Find where the given text appears and provide that cell's center as (X, Y) coordinate. 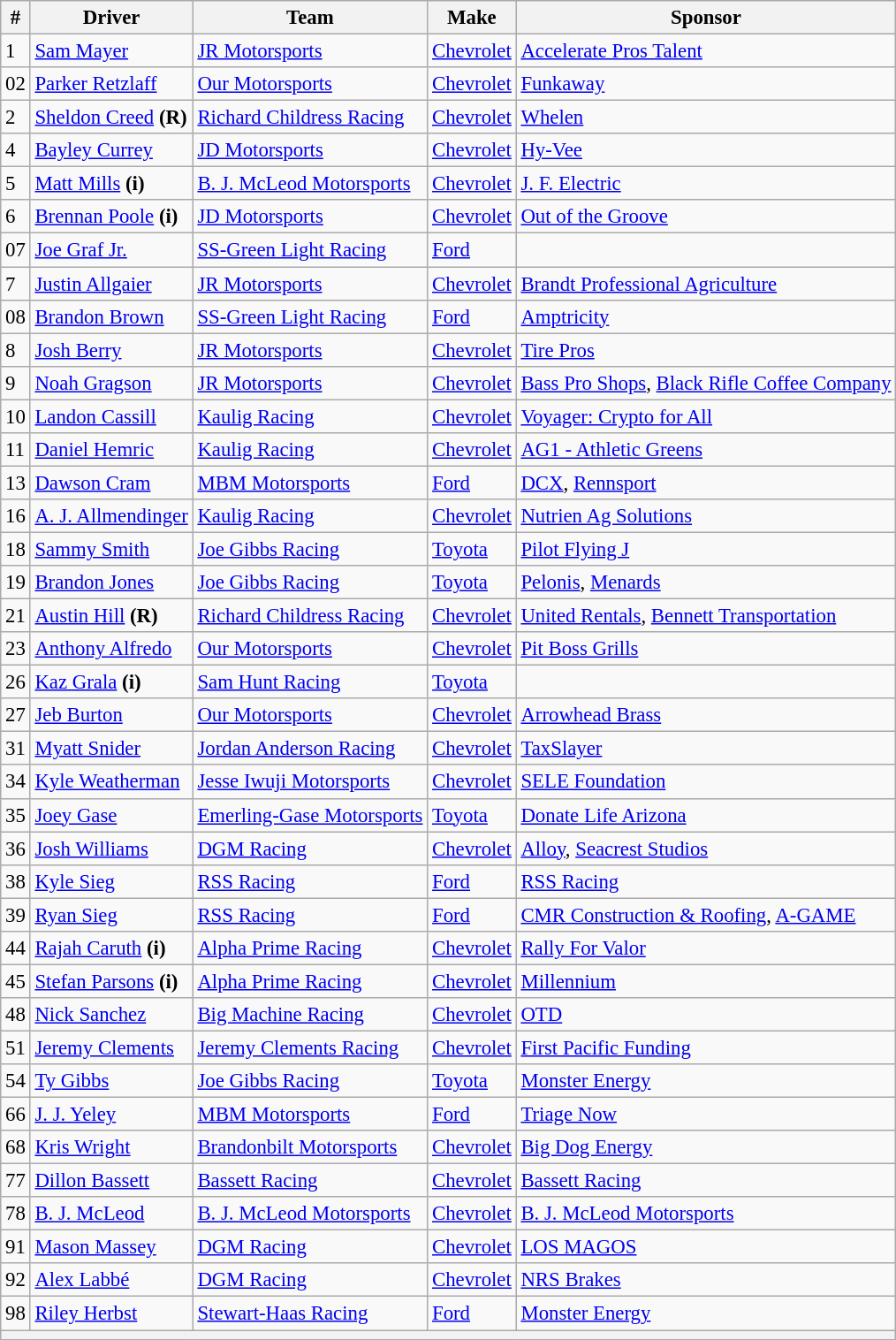
Make (472, 18)
Accelerate Pros Talent (706, 51)
Whelen (706, 118)
39 (16, 915)
7 (16, 284)
91 (16, 1247)
AG1 - Athletic Greens (706, 450)
13 (16, 483)
J. J. Yeley (111, 1115)
Brennan Poole (i) (111, 217)
Voyager: Crypto for All (706, 416)
35 (16, 815)
Landon Cassill (111, 416)
Emerling-Gase Motorsports (310, 815)
Jeremy Clements (111, 1047)
08 (16, 316)
19 (16, 582)
Jeremy Clements Racing (310, 1047)
Riley Herbst (111, 1313)
Brandon Jones (111, 582)
United Rentals, Bennett Transportation (706, 616)
Bass Pro Shops, Black Rifle Coffee Company (706, 383)
4 (16, 150)
Kyle Sieg (111, 881)
Funkaway (706, 84)
Dillon Bassett (111, 1181)
Kyle Weatherman (111, 782)
Tire Pros (706, 350)
78 (16, 1214)
J. F. Electric (706, 184)
5 (16, 184)
51 (16, 1047)
6 (16, 217)
21 (16, 616)
Nick Sanchez (111, 1015)
36 (16, 849)
Brandon Brown (111, 316)
Mason Massey (111, 1247)
Daniel Hemric (111, 450)
Triage Now (706, 1115)
Justin Allgaier (111, 284)
Driver (111, 18)
Austin Hill (R) (111, 616)
Kris Wright (111, 1147)
Hy-Vee (706, 150)
Ryan Sieg (111, 915)
Millennium (706, 981)
Big Machine Racing (310, 1015)
Out of the Groove (706, 217)
34 (16, 782)
Parker Retzlaff (111, 84)
Nutrien Ag Solutions (706, 516)
2 (16, 118)
Pelonis, Menards (706, 582)
16 (16, 516)
Jordan Anderson Racing (310, 749)
Sammy Smith (111, 549)
9 (16, 383)
Stewart-Haas Racing (310, 1313)
Pilot Flying J (706, 549)
LOS MAGOS (706, 1247)
Sponsor (706, 18)
Bayley Currey (111, 150)
Matt Mills (i) (111, 184)
44 (16, 948)
Amptricity (706, 316)
Donate Life Arizona (706, 815)
Alex Labbé (111, 1281)
Noah Gragson (111, 383)
1 (16, 51)
Brandonbilt Motorsports (310, 1147)
# (16, 18)
B. J. McLeod (111, 1214)
48 (16, 1015)
8 (16, 350)
Sam Hunt Racing (310, 682)
Rally For Valor (706, 948)
66 (16, 1115)
31 (16, 749)
Josh Berry (111, 350)
CMR Construction & Roofing, A-GAME (706, 915)
23 (16, 649)
Myatt Snider (111, 749)
Anthony Alfredo (111, 649)
10 (16, 416)
Stefan Parsons (i) (111, 981)
Brandt Professional Agriculture (706, 284)
Sam Mayer (111, 51)
Kaz Grala (i) (111, 682)
Jesse Iwuji Motorsports (310, 782)
11 (16, 450)
SELE Foundation (706, 782)
Ty Gibbs (111, 1081)
68 (16, 1147)
18 (16, 549)
Alloy, Seacrest Studios (706, 849)
98 (16, 1313)
Dawson Cram (111, 483)
OTD (706, 1015)
Arrowhead Brass (706, 715)
Big Dog Energy (706, 1147)
NRS Brakes (706, 1281)
Joe Graf Jr. (111, 250)
54 (16, 1081)
07 (16, 250)
45 (16, 981)
27 (16, 715)
DCX, Rennsport (706, 483)
38 (16, 881)
26 (16, 682)
Joey Gase (111, 815)
Jeb Burton (111, 715)
First Pacific Funding (706, 1047)
77 (16, 1181)
Sheldon Creed (R) (111, 118)
A. J. Allmendinger (111, 516)
Team (310, 18)
92 (16, 1281)
Pit Boss Grills (706, 649)
Rajah Caruth (i) (111, 948)
02 (16, 84)
Josh Williams (111, 849)
TaxSlayer (706, 749)
